Return [X, Y] of the center of cell containing provided text 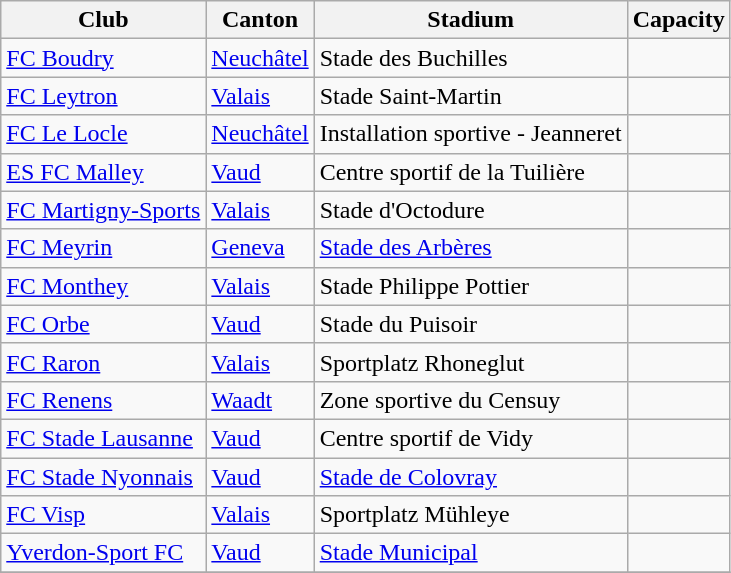
Sportplatz Rhoneglut [470, 362]
Yverdon-Sport FC [104, 553]
Stade de Colovray [470, 477]
FC Stade Lausanne [104, 438]
Geneva [260, 248]
FC Monthey [104, 286]
Canton [260, 20]
ES FC Malley [104, 172]
FC Renens [104, 400]
FC Orbe [104, 324]
FC Raron [104, 362]
Installation sportive - Jeanneret [470, 134]
Waadt [260, 400]
Stadium [470, 20]
Stade du Puisoir [470, 324]
Stade des Buchilles [470, 58]
Centre sportif de la Tuilière [470, 172]
FC Stade Nyonnais [104, 477]
Zone sportive du Censuy [470, 400]
Centre sportif de Vidy [470, 438]
FC Martigny-Sports [104, 210]
FC Boudry [104, 58]
Stade Municipal [470, 553]
Stade d'Octodure [470, 210]
FC Meyrin [104, 248]
Stade des Arbères [470, 248]
FC Le Locle [104, 134]
Stade Saint-Martin [470, 96]
Capacity [678, 20]
Sportplatz Mühleye [470, 515]
FC Visp [104, 515]
Stade Philippe Pottier [470, 286]
Club [104, 20]
FC Leytron [104, 96]
